Pinpoint the cell where the given text exists, returning its (x, y) midpoint coordinate. 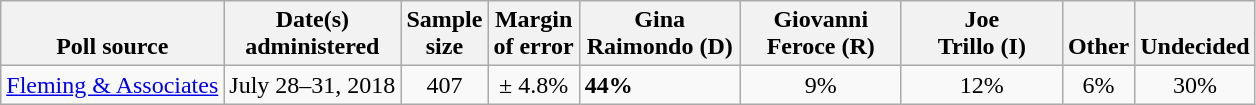
GiovanniFeroce (R) (820, 34)
30% (1195, 85)
± 4.8% (534, 85)
GinaRaimondo (D) (660, 34)
44% (660, 85)
Samplesize (444, 34)
9% (820, 85)
Poll source (112, 34)
6% (1098, 85)
July 28–31, 2018 (312, 85)
Marginof error (534, 34)
Date(s)administered (312, 34)
Other (1098, 34)
Fleming & Associates (112, 85)
JoeTrillo (I) (982, 34)
Undecided (1195, 34)
12% (982, 85)
407 (444, 85)
